Locate the cell with the specified text and output its (x, y) center coordinate. 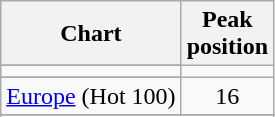
Chart (91, 34)
Peakposition (227, 34)
Europe (Hot 100) (91, 96)
16 (227, 96)
